Determine the (X, Y) coordinate at the center of the cell enclosing the given text.  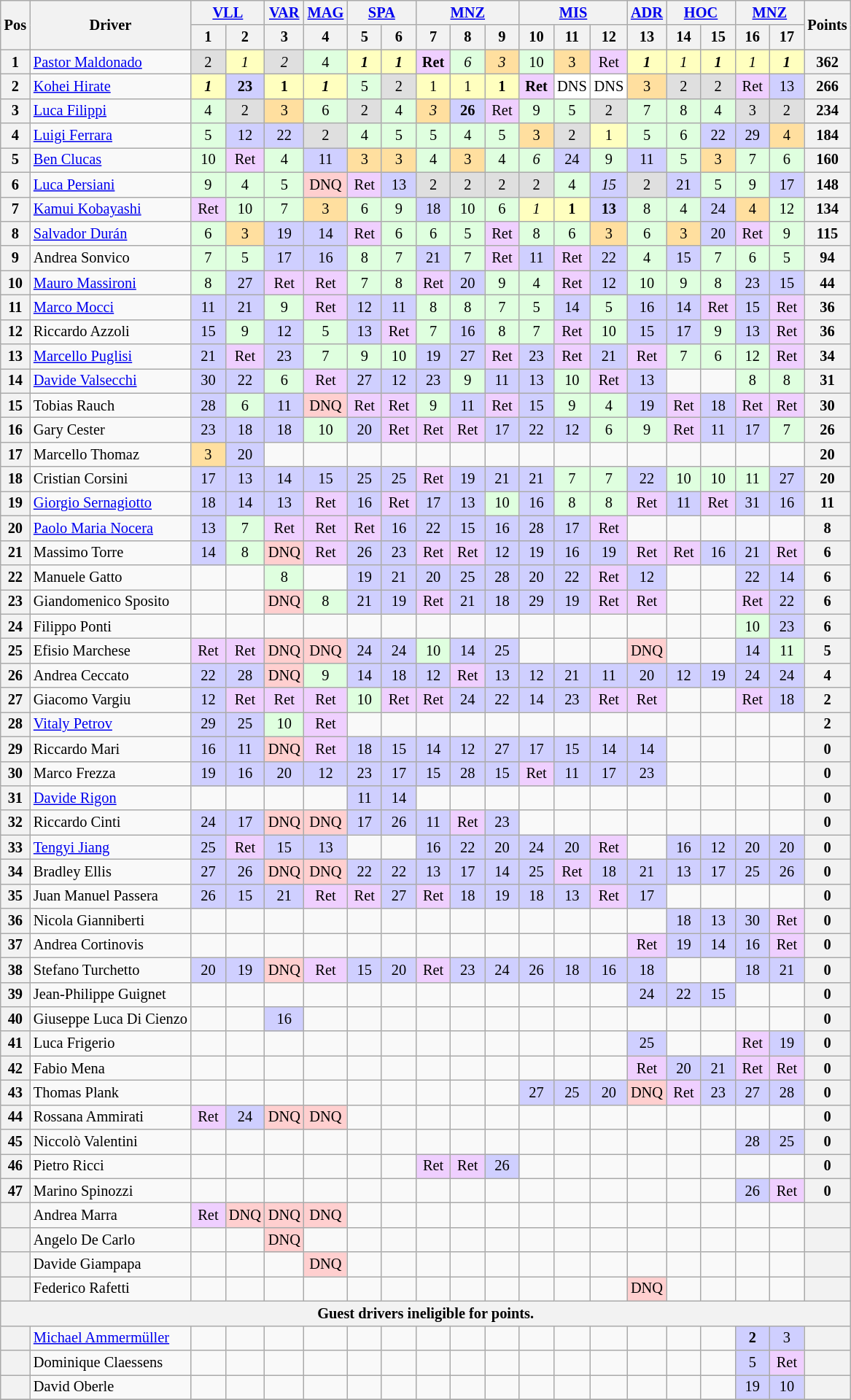
MAG (326, 12)
Ben Clucas (111, 160)
Giandomenico Sposito (111, 602)
35 (15, 896)
VAR (284, 12)
40 (15, 1019)
Luca Frigerio (111, 1043)
Michael Ammermüller (111, 1338)
148 (828, 184)
Davide Valsecchi (111, 381)
47 (15, 1191)
Pastor Maldonado (111, 62)
Stefano Turchetto (111, 970)
Pos (15, 25)
134 (828, 209)
SPA (381, 12)
Points (828, 25)
Pietro Ricci (111, 1166)
Andrea Sonvico (111, 258)
Andrea Marra (111, 1216)
Marino Spinozzi (111, 1191)
Efisio Marchese (111, 650)
Driver (111, 25)
Andrea Cortinovis (111, 945)
HOC (701, 12)
Andrea Ceccato (111, 675)
Kamui Kobayashi (111, 209)
Luigi Ferrara (111, 136)
42 (15, 1068)
94 (828, 258)
184 (828, 136)
Rossana Ammirati (111, 1117)
43 (15, 1092)
41 (15, 1043)
Niccolò Valentini (111, 1142)
Marcello Puglisi (111, 357)
Juan Manuel Passera (111, 896)
Salvador Durán (111, 233)
Kohei Hirate (111, 86)
33 (15, 847)
David Oberle (111, 1387)
115 (828, 233)
46 (15, 1166)
Riccardo Mari (111, 749)
266 (828, 86)
Manuele Gatto (111, 577)
37 (15, 945)
Marco Mocci (111, 307)
160 (828, 160)
Federico Rafetti (111, 1288)
38 (15, 970)
Paolo Maria Nocera (111, 528)
VLL (228, 12)
Filippo Ponti (111, 626)
Jean-Philippe Guignet (111, 995)
45 (15, 1142)
Nicola Gianniberti (111, 921)
Marcello Thomaz (111, 454)
Giacomo Vargiu (111, 700)
Fabio Mena (111, 1068)
Gary Cester (111, 429)
Massimo Torre (111, 553)
Angelo De Carlo (111, 1240)
Giuseppe Luca Di Cienzo (111, 1019)
Tengyi Jiang (111, 847)
32 (15, 822)
Luca Filippi (111, 111)
Riccardo Cinti (111, 822)
Guest drivers ineligible for points. (426, 1313)
Mauro Massironi (111, 283)
Davide Giampapa (111, 1264)
Vitaly Petrov (111, 724)
Thomas Plank (111, 1092)
Marco Frezza (111, 774)
234 (828, 111)
Davide Rigon (111, 798)
Riccardo Azzoli (111, 332)
362 (828, 62)
Tobias Rauch (111, 405)
Luca Persiani (111, 184)
Bradley Ellis (111, 871)
39 (15, 995)
MIS (573, 12)
Dominique Claessens (111, 1362)
ADR (647, 12)
Cristian Corsini (111, 479)
Giorgio Sernagiotto (111, 503)
